Search for the cell housing the specified text and yield its [x, y] center coordinate. 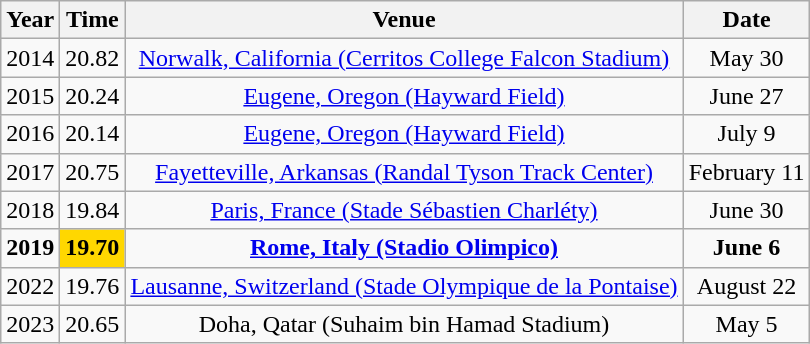
20.24 [92, 96]
May 30 [746, 58]
20.65 [92, 324]
20.82 [92, 58]
20.75 [92, 172]
2016 [30, 134]
February 11 [746, 172]
2019 [30, 248]
2023 [30, 324]
2015 [30, 96]
2018 [30, 210]
2022 [30, 286]
May 5 [746, 324]
19.76 [92, 286]
Time [92, 20]
Paris, France (Stade Sébastien Charléty) [404, 210]
Norwalk, California (Cerritos College Falcon Stadium) [404, 58]
Date [746, 20]
19.84 [92, 210]
19.70 [92, 248]
20.14 [92, 134]
Venue [404, 20]
June 6 [746, 248]
July 9 [746, 134]
2014 [30, 58]
August 22 [746, 286]
Rome, Italy (Stadio Olimpico) [404, 248]
June 30 [746, 210]
June 27 [746, 96]
2017 [30, 172]
Doha, Qatar (Suhaim bin Hamad Stadium) [404, 324]
Fayetteville, Arkansas (Randal Tyson Track Center) [404, 172]
Year [30, 20]
Lausanne, Switzerland (Stade Olympique de la Pontaise) [404, 286]
